Find where the given text appears and provide that cell's center as (X, Y) coordinate. 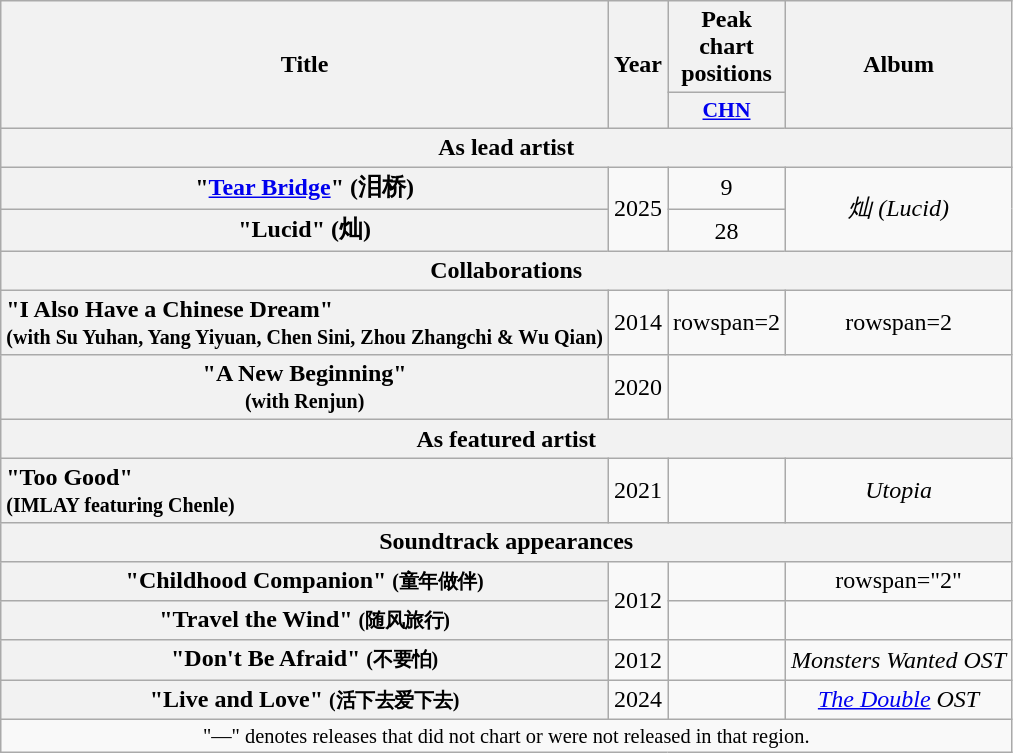
2014 (638, 322)
28 (727, 230)
"I Also Have a Chinese Dream" (with Su Yuhan, Yang Yiyuan, Chen Sini, Zhou Zhangchi & Wu Qian) (305, 322)
The Double OST (898, 700)
"—" denotes releases that did not chart or were not released in that region. (506, 736)
"Childhood Companion" (童年做伴) (305, 581)
As featured artist (506, 439)
CHN (727, 111)
Utopia (898, 490)
2025 (638, 208)
"Too Good"(IMLAY featuring Chenle) (305, 490)
Monsters Wanted OST (898, 660)
Soundtrack appearances (506, 542)
"Don't Be Afraid" (不要怕) (305, 660)
2021 (638, 490)
Collaborations (506, 271)
2024 (638, 700)
rowspan="2" (898, 581)
"Travel the Wind" (随风旅行) (305, 621)
2020 (638, 388)
"Live and Love" (活下去爱下去) (305, 700)
"Lucid" (灿) (305, 230)
"A New Beginning" (with Renjun) (305, 388)
Peak chartpositions (727, 47)
Album (898, 65)
9 (727, 188)
As lead artist (506, 147)
Title (305, 65)
"Tear Bridge" (泪桥) (305, 188)
灿 (Lucid) (898, 208)
Year (638, 65)
